Pinpoint the cell where the given text exists, returning its [X, Y] midpoint coordinate. 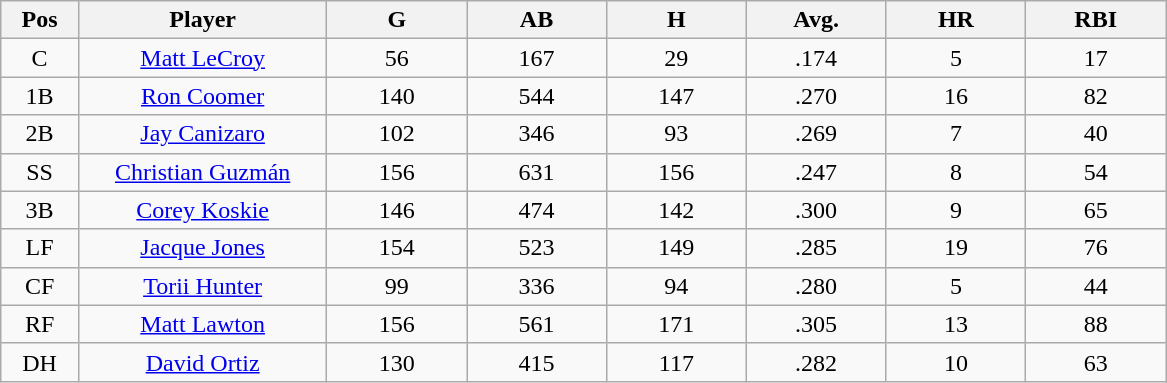
.174 [816, 58]
130 [397, 362]
147 [676, 96]
.247 [816, 172]
DH [40, 362]
149 [676, 248]
.300 [816, 210]
.282 [816, 362]
Jacque Jones [202, 248]
561 [537, 324]
David Ortiz [202, 362]
RF [40, 324]
336 [537, 286]
102 [397, 134]
146 [397, 210]
82 [1096, 96]
63 [1096, 362]
93 [676, 134]
.280 [816, 286]
CF [40, 286]
29 [676, 58]
8 [956, 172]
Corey Koskie [202, 210]
13 [956, 324]
544 [537, 96]
.305 [816, 324]
9 [956, 210]
56 [397, 58]
167 [537, 58]
88 [1096, 324]
44 [1096, 286]
142 [676, 210]
RBI [1096, 20]
C [40, 58]
1B [40, 96]
10 [956, 362]
65 [1096, 210]
415 [537, 362]
Matt LeCroy [202, 58]
3B [40, 210]
.285 [816, 248]
Jay Canizaro [202, 134]
LF [40, 248]
523 [537, 248]
HR [956, 20]
346 [537, 134]
.270 [816, 96]
SS [40, 172]
Christian Guzmán [202, 172]
94 [676, 286]
17 [1096, 58]
H [676, 20]
Ron Coomer [202, 96]
Pos [40, 20]
474 [537, 210]
AB [537, 20]
19 [956, 248]
631 [537, 172]
140 [397, 96]
7 [956, 134]
76 [1096, 248]
117 [676, 362]
Matt Lawton [202, 324]
Avg. [816, 20]
2B [40, 134]
171 [676, 324]
40 [1096, 134]
.269 [816, 134]
99 [397, 286]
16 [956, 96]
Player [202, 20]
154 [397, 248]
54 [1096, 172]
Torii Hunter [202, 286]
G [397, 20]
